Detect which cell encompasses the target text, then output its [x, y] center coordinate. 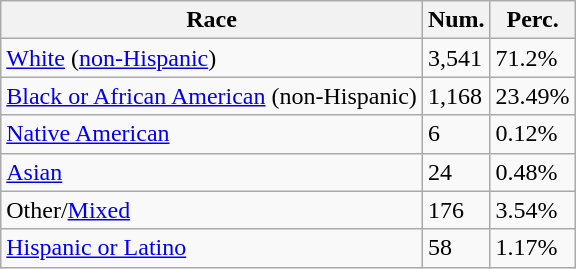
23.49% [532, 96]
Other/Mixed [212, 210]
3,541 [456, 58]
0.48% [532, 172]
1.17% [532, 248]
176 [456, 210]
6 [456, 134]
1,168 [456, 96]
Black or African American (non-Hispanic) [212, 96]
Asian [212, 172]
24 [456, 172]
3.54% [532, 210]
Native American [212, 134]
Num. [456, 20]
58 [456, 248]
Hispanic or Latino [212, 248]
White (non-Hispanic) [212, 58]
Perc. [532, 20]
Race [212, 20]
71.2% [532, 58]
0.12% [532, 134]
